Capture the cell that displays the provided text and extract its [X, Y] central coordinate. 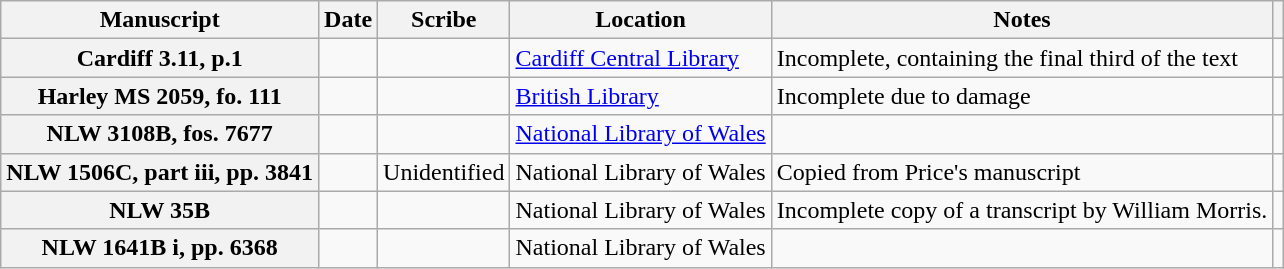
Unidentified [444, 172]
Manuscript [160, 20]
Notes [1022, 20]
NLW 1641B i, pp. 6368 [160, 248]
Incomplete due to damage [1022, 96]
Harley MS 2059, fo. 111 [160, 96]
Incomplete, containing the final third of the text [1022, 58]
British Library [640, 96]
Location [640, 20]
Date [348, 20]
Copied from Price's manuscript [1022, 172]
Scribe [444, 20]
Cardiff 3.11, p.1 [160, 58]
NLW 35B [160, 210]
Incomplete copy of a transcript by William Morris. [1022, 210]
NLW 3108B, fos. 7677 [160, 134]
NLW 1506C, part iii, pp. 3841 [160, 172]
Cardiff Central Library [640, 58]
